Return the (x, y) coordinate for the center point of the cell that contains the specified text.  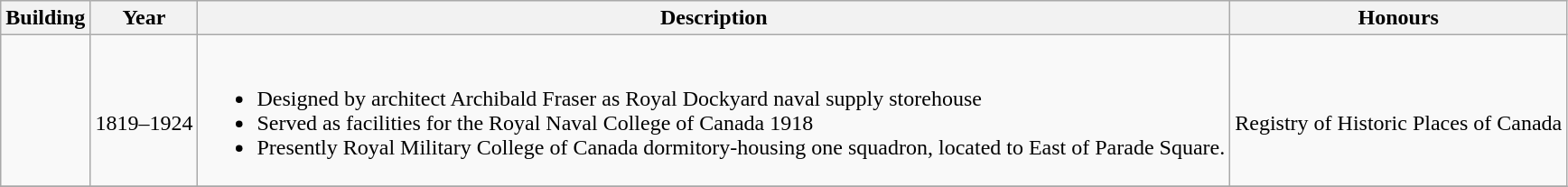
Description (714, 18)
Building (45, 18)
Registry of Historic Places of Canada (1398, 110)
Year (145, 18)
1819–1924 (145, 110)
Honours (1398, 18)
